Scan for the cell matching the given text and deliver its [x, y] coordinate at center. 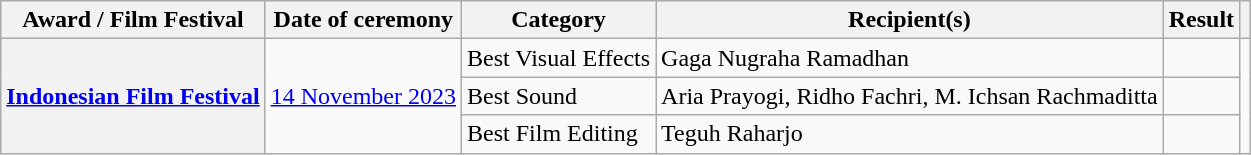
Category [559, 20]
14 November 2023 [363, 96]
Teguh Raharjo [910, 134]
Gaga Nugraha Ramadhan [910, 58]
Best Film Editing [559, 134]
Best Sound [559, 96]
Aria Prayogi, Ridho Fachri, M. Ichsan Rachmaditta [910, 96]
Result [1201, 20]
Date of ceremony [363, 20]
Recipient(s) [910, 20]
Best Visual Effects [559, 58]
Award / Film Festival [133, 20]
Indonesian Film Festival [133, 96]
